Locate the cell with the specified text and output its (X, Y) center coordinate. 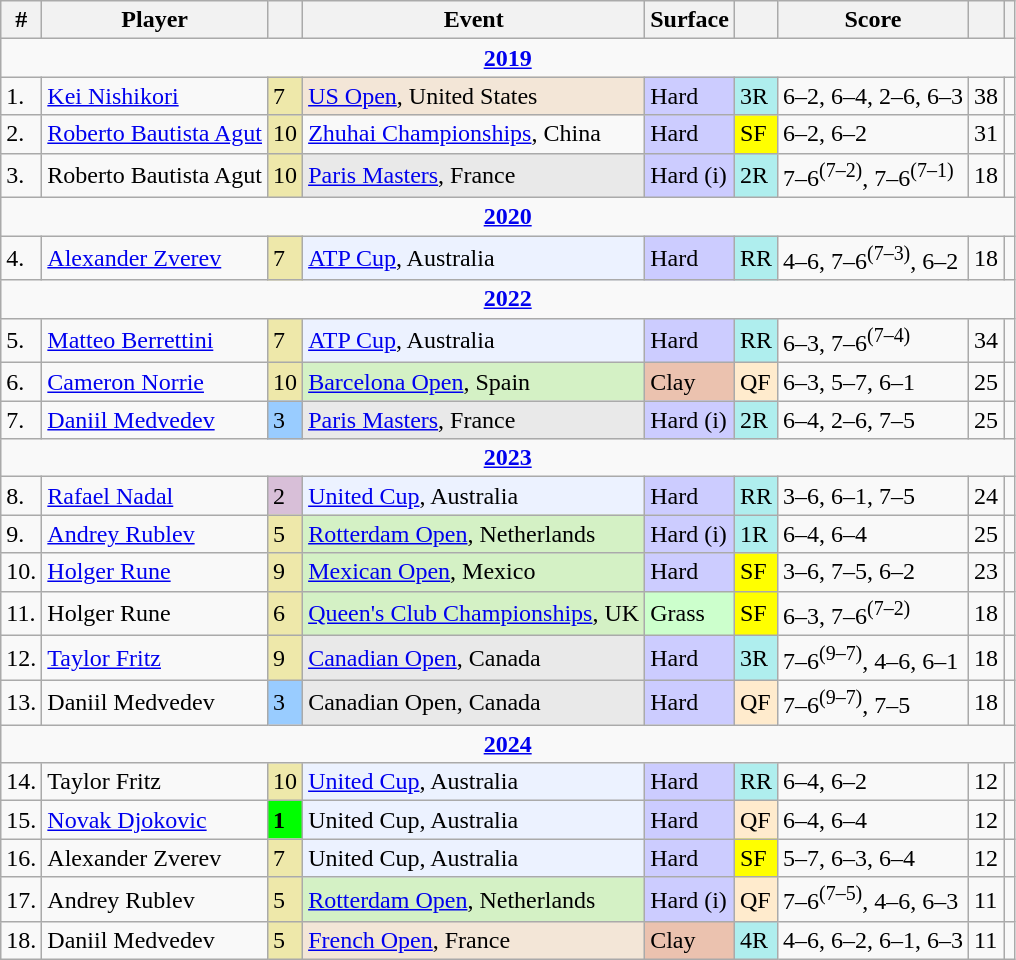
6. (22, 382)
Cameron Norrie (155, 382)
2019 (508, 58)
Kei Nishikori (155, 96)
Event (474, 20)
2020 (508, 217)
Matteo Berrettini (155, 340)
16. (22, 858)
10. (22, 572)
US Open, United States (474, 96)
1R (756, 534)
38 (986, 96)
7–6(9–7), 7–5 (872, 702)
Mexican Open, Mexico (474, 572)
1. (22, 96)
9. (22, 534)
2 (286, 496)
15. (22, 820)
Rafael Nadal (155, 496)
8. (22, 496)
7–6(7–2), 7–6(7–1) (872, 176)
1 (286, 820)
23 (986, 572)
Surface (690, 20)
13. (22, 702)
2024 (508, 744)
2. (22, 134)
18. (22, 941)
4–6, 7–6(7–3), 6–2 (872, 258)
11. (22, 614)
Zhuhai Championships, China (474, 134)
6–2, 6–2 (872, 134)
4R (756, 941)
17. (22, 900)
5–7, 6–3, 6–4 (872, 858)
6–4, 6–2 (872, 782)
# (22, 20)
24 (986, 496)
Grass (690, 614)
2022 (508, 299)
2023 (508, 458)
3–6, 7–5, 6–2 (872, 572)
4. (22, 258)
6 (286, 614)
5. (22, 340)
6–3, 5–7, 6–1 (872, 382)
7–6(7–5), 4–6, 6–3 (872, 900)
French Open, France (474, 941)
6–3, 7–6(7–4) (872, 340)
3. (22, 176)
14. (22, 782)
6–4, 2–6, 7–5 (872, 420)
3–6, 6–1, 7–5 (872, 496)
Player (155, 20)
6–2, 6–4, 2–6, 6–3 (872, 96)
Novak Djokovic (155, 820)
6–3, 7–6(7–2) (872, 614)
Barcelona Open, Spain (474, 382)
31 (986, 134)
Queen's Club Championships, UK (474, 614)
7. (22, 420)
Score (872, 20)
4–6, 6–2, 6–1, 6–3 (872, 941)
7–6(9–7), 4–6, 6–1 (872, 658)
34 (986, 340)
12. (22, 658)
